For the text-containing cell, return its midpoint in (x, y) coordinate format. 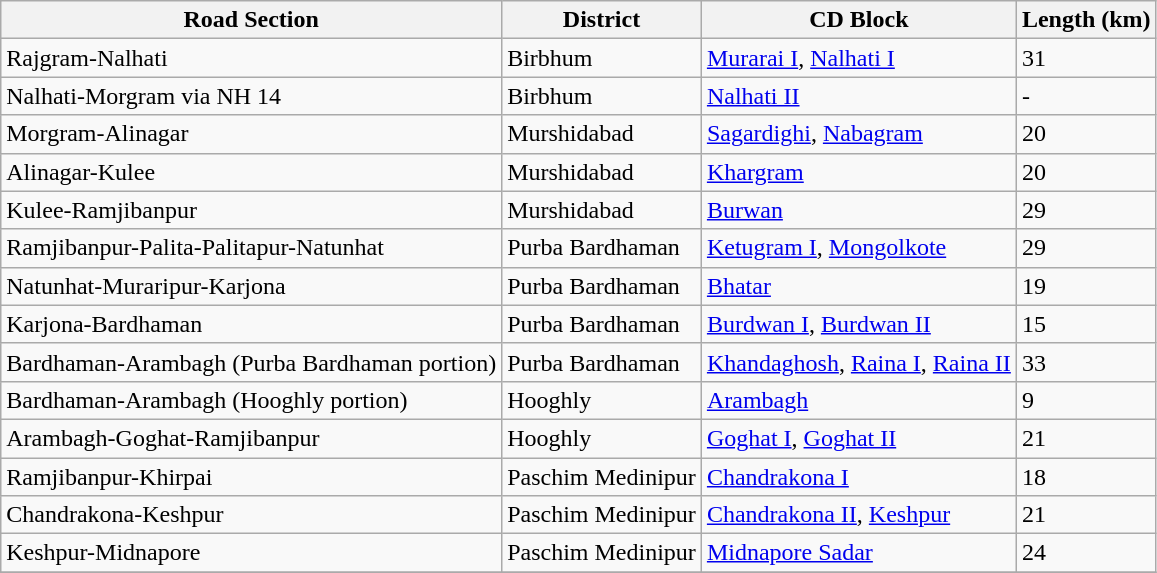
Road Section (252, 20)
Burdwan I, Burdwan II (858, 324)
Chandrakona-Keshpur (252, 515)
Sagardighi, Nabagram (858, 134)
9 (1086, 400)
Bardhaman-Arambagh (Purba Bardhaman portion) (252, 362)
Goghat I, Goghat II (858, 438)
Length (km) (1086, 20)
Burwan (858, 210)
Chandrakona I (858, 477)
Morgram-Alinagar (252, 134)
Nalhati-Morgram via NH 14 (252, 96)
Arambagh (858, 400)
District (602, 20)
Bhatar (858, 286)
Kulee-Ramjibanpur (252, 210)
Ketugram I, Mongolkote (858, 248)
CD Block (858, 20)
Natunhat-Muraripur-Karjona (252, 286)
Rajgram-Nalhati (252, 58)
31 (1086, 58)
15 (1086, 324)
Bardhaman-Arambagh (Hooghly portion) (252, 400)
Khandaghosh, Raina I, Raina II (858, 362)
Chandrakona II, Keshpur (858, 515)
Karjona-Bardhaman (252, 324)
19 (1086, 286)
Alinagar-Kulee (252, 172)
Keshpur-Midnapore (252, 553)
Midnapore Sadar (858, 553)
24 (1086, 553)
Nalhati II (858, 96)
Murarai I, Nalhati I (858, 58)
Ramjibanpur-Khirpai (252, 477)
18 (1086, 477)
Ramjibanpur-Palita-Palitapur-Natunhat (252, 248)
- (1086, 96)
Arambagh-Goghat-Ramjibanpur (252, 438)
33 (1086, 362)
Khargram (858, 172)
